Provide the (X, Y) coordinate of the cell's center where the given text is located.  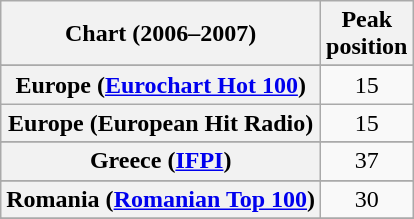
Peakposition (367, 34)
Romania (Romanian Top 100) (161, 199)
Greece (IFPI) (161, 161)
30 (367, 199)
Europe (European Hit Radio) (161, 123)
Chart (2006–2007) (161, 34)
37 (367, 161)
Europe (Eurochart Hot 100) (161, 85)
